Return [x, y] of the center of cell containing provided text 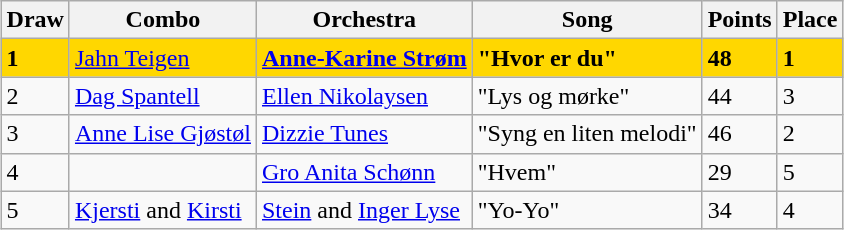
Dag Spantell [162, 96]
Points [740, 20]
46 [740, 134]
"Hvor er du" [587, 58]
Kjersti and Kirsti [162, 210]
34 [740, 210]
"Yo-Yo" [587, 210]
29 [740, 172]
Anne-Karine Strøm [364, 58]
48 [740, 58]
"Hvem" [587, 172]
Dizzie Tunes [364, 134]
Combo [162, 20]
"Syng en liten melodi" [587, 134]
"Lys og mørke" [587, 96]
Place [810, 20]
Anne Lise Gjøstøl [162, 134]
Draw [35, 20]
44 [740, 96]
Jahn Teigen [162, 58]
Stein and Inger Lyse [364, 210]
Song [587, 20]
Ellen Nikolaysen [364, 96]
Orchestra [364, 20]
Gro Anita Schønn [364, 172]
